Capture the cell that displays the provided text and extract its [X, Y] central coordinate. 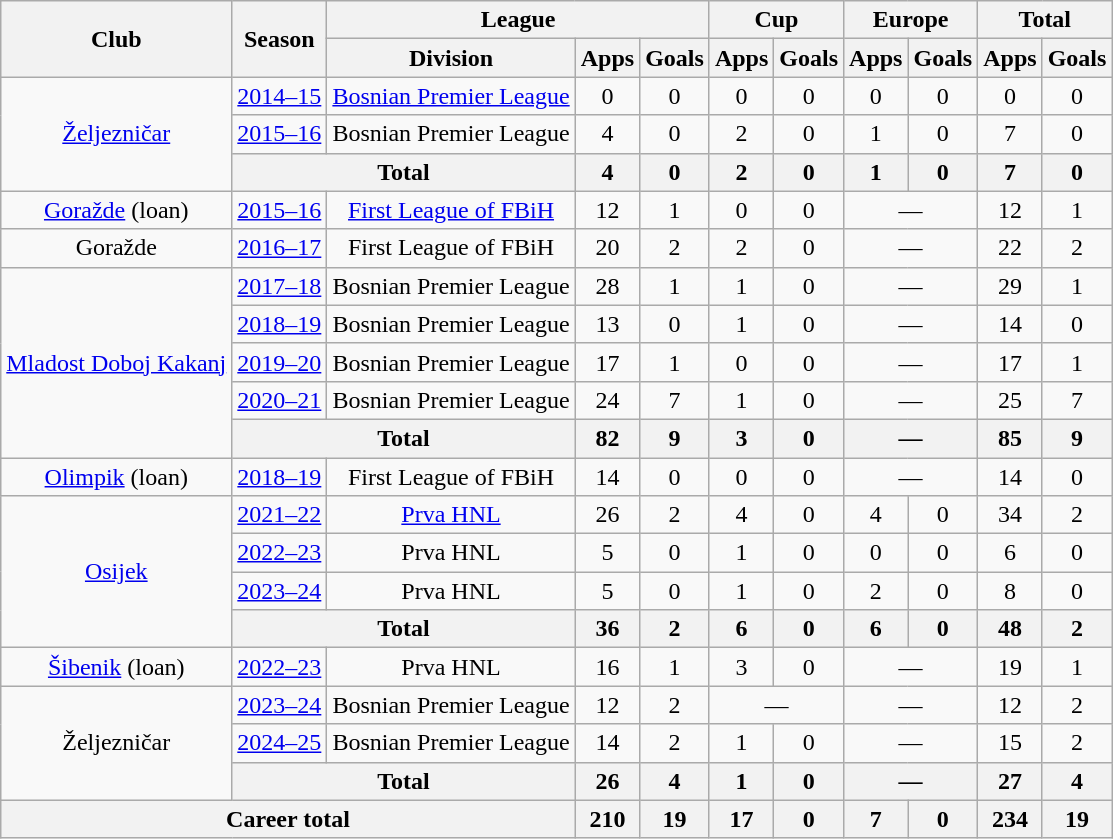
Goražde (loan) [116, 210]
48 [1010, 629]
Season [280, 39]
28 [607, 286]
Mladost Doboj Kakanj [116, 362]
82 [607, 438]
Goražde [116, 248]
2024–25 [280, 743]
Career total [288, 819]
Cup [776, 20]
2016–17 [280, 248]
25 [1010, 400]
27 [1010, 781]
Osijek [116, 572]
Šibenik (loan) [116, 667]
Europe [911, 20]
2019–20 [280, 362]
8 [1010, 591]
15 [1010, 743]
2014–15 [280, 96]
20 [607, 248]
234 [1010, 819]
22 [1010, 248]
85 [1010, 438]
Olimpik (loan) [116, 477]
2021–22 [280, 515]
13 [607, 324]
29 [1010, 286]
34 [1010, 515]
League [518, 20]
210 [607, 819]
16 [607, 667]
2017–18 [280, 286]
Club [116, 39]
24 [607, 400]
2020–21 [280, 400]
Division [451, 58]
36 [607, 629]
